Determine the (x, y) coordinate at the center of the cell enclosing the given text.  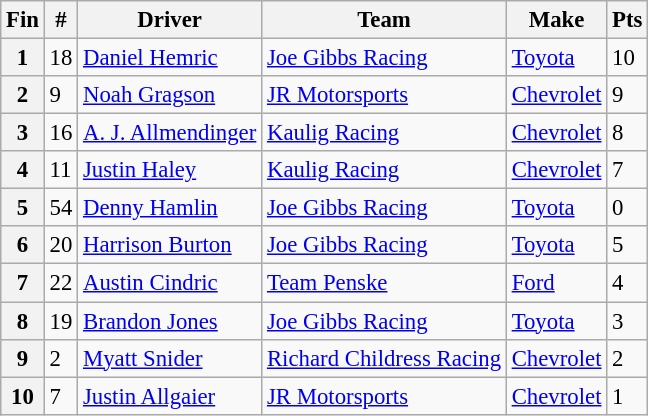
19 (60, 321)
Daniel Hemric (170, 58)
Brandon Jones (170, 321)
16 (60, 133)
Myatt Snider (170, 358)
Team Penske (384, 283)
11 (60, 170)
Harrison Burton (170, 245)
22 (60, 283)
Driver (170, 20)
0 (628, 208)
Richard Childress Racing (384, 358)
Justin Haley (170, 170)
Austin Cindric (170, 283)
Noah Gragson (170, 95)
6 (23, 245)
A. J. Allmendinger (170, 133)
Make (556, 20)
Team (384, 20)
20 (60, 245)
Pts (628, 20)
Justin Allgaier (170, 396)
Denny Hamlin (170, 208)
# (60, 20)
Fin (23, 20)
18 (60, 58)
Ford (556, 283)
54 (60, 208)
